For the text-containing cell, return its midpoint in (x, y) coordinate format. 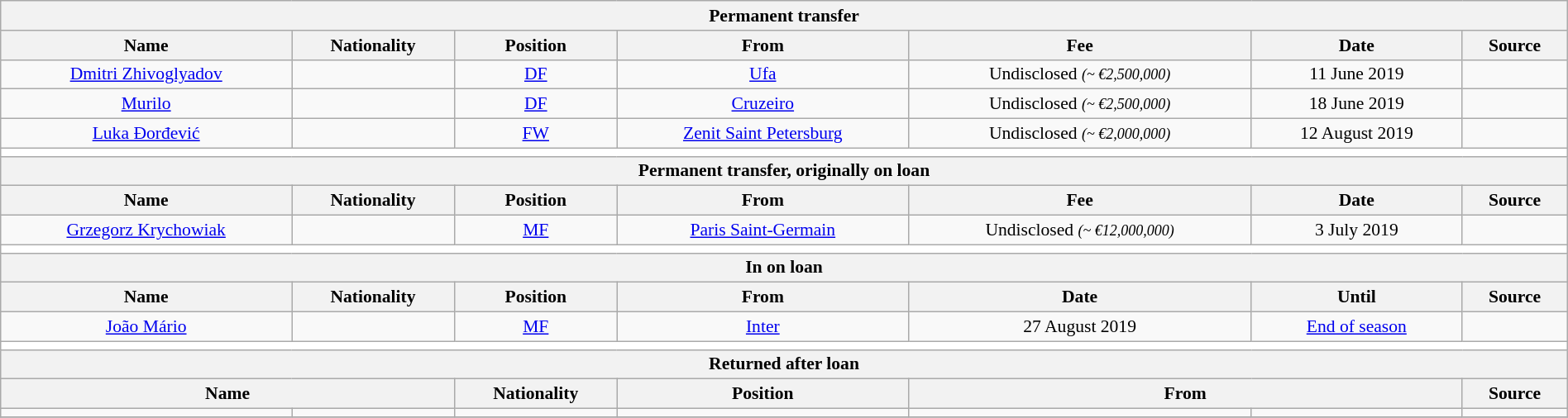
Murilo (146, 104)
Paris Saint-Germain (762, 230)
Permanent transfer (784, 16)
Dmitri Zhivoglyadov (146, 74)
Zenit Saint Petersburg (762, 134)
Undisclosed (~ €12,000,000) (1079, 230)
End of season (1356, 327)
3 July 2019 (1356, 230)
Grzegorz Krychowiak (146, 230)
In on loan (784, 268)
Ufa (762, 74)
Until (1356, 297)
Undisclosed (~ €2,000,000) (1079, 134)
Inter (762, 327)
FW (536, 134)
Returned after loan (784, 364)
12 August 2019 (1356, 134)
Luka Đorđević (146, 134)
11 June 2019 (1356, 74)
18 June 2019 (1356, 104)
Cruzeiro (762, 104)
27 August 2019 (1079, 327)
Permanent transfer, originally on loan (784, 171)
João Mário (146, 327)
